Provide the (x, y) coordinate of the cell's center where the given text is located.  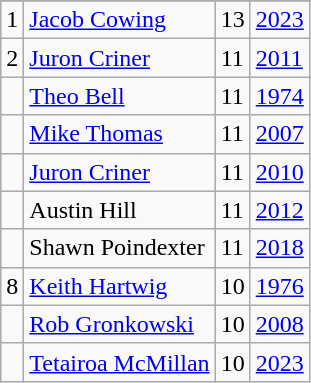
2011 (280, 58)
Keith Hartwig (120, 286)
Austin Hill (120, 210)
Theo Bell (120, 96)
2010 (280, 172)
Rob Gronkowski (120, 324)
Jacob Cowing (120, 20)
2 (12, 58)
13 (232, 20)
8 (12, 286)
2008 (280, 324)
2018 (280, 248)
2012 (280, 210)
Shawn Poindexter (120, 248)
1974 (280, 96)
Mike Thomas (120, 134)
1976 (280, 286)
Tetairoa McMillan (120, 362)
2007 (280, 134)
1 (12, 20)
